Locate the cell with the specified text and output its (X, Y) center coordinate. 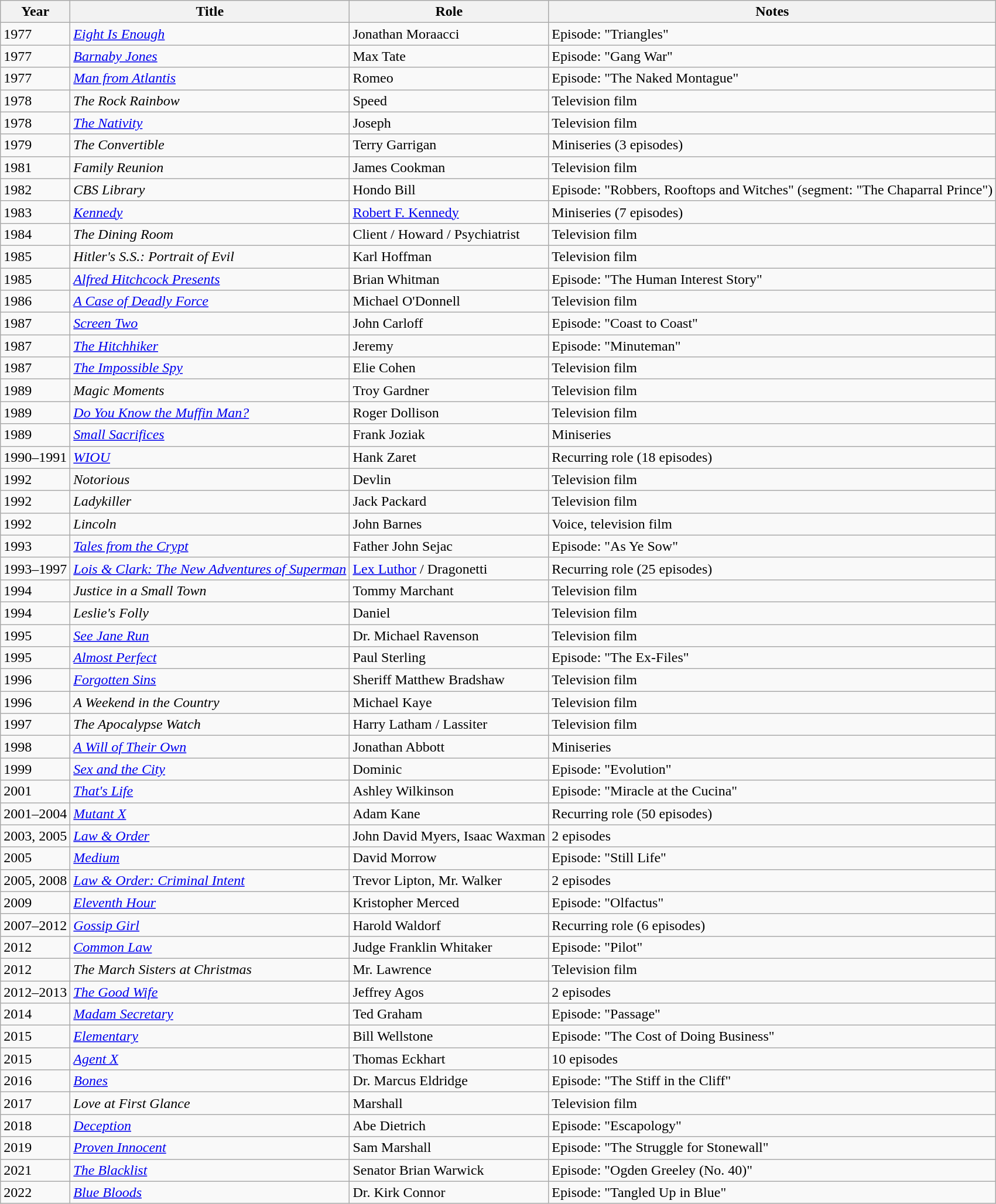
1986 (35, 301)
Harry Latham / Lassiter (449, 725)
Medium (210, 858)
A Weekend in the Country (210, 702)
Michael O'Donnell (449, 301)
Episode: "Triangles" (772, 34)
Kristopher Merced (449, 903)
A Case of Deadly Force (210, 301)
Episode: "Pilot" (772, 947)
1990–1991 (35, 457)
John David Myers, Isaac Waxman (449, 836)
Episode: "Robbers, Rooftops and Witches" (segment: "The Chaparral Prince") (772, 190)
Blue Bloods (210, 1192)
1979 (35, 145)
2016 (35, 1081)
Proven Innocent (210, 1148)
Tales from the Crypt (210, 546)
Sheriff Matthew Bradshaw (449, 680)
Devlin (449, 479)
Recurring role (25 episodes) (772, 568)
The Nativity (210, 123)
Episode: "Gang War" (772, 56)
See Jane Run (210, 635)
Voice, television film (772, 524)
Episode: "The Ex-Files" (772, 658)
Bill Wellstone (449, 1037)
Magic Moments (210, 390)
Almost Perfect (210, 658)
1993–1997 (35, 568)
Law & Order (210, 836)
Judge Franklin Whitaker (449, 947)
Barnaby Jones (210, 56)
Episode: "Passage" (772, 1014)
Man from Atlantis (210, 78)
Episode: "Coast to Coast" (772, 324)
1981 (35, 167)
Romeo (449, 78)
2018 (35, 1126)
2005, 2008 (35, 880)
Episode: "The Stiff in the Cliff" (772, 1081)
Ashley Wilkinson (449, 791)
Senator Brian Warwick (449, 1170)
The Hitchhiker (210, 346)
Terry Garrigan (449, 145)
Michael Kaye (449, 702)
Eight Is Enough (210, 34)
Deception (210, 1126)
Recurring role (50 episodes) (772, 814)
Jonathan Moraacci (449, 34)
Max Tate (449, 56)
Harold Waldorf (449, 925)
Notorious (210, 479)
Justice in a Small Town (210, 591)
Mr. Lawrence (449, 969)
Troy Gardner (449, 390)
2021 (35, 1170)
Title (210, 12)
Marshall (449, 1103)
1998 (35, 747)
Alfred Hitchcock Presents (210, 279)
Dr. Kirk Connor (449, 1192)
Dr. Michael Ravenson (449, 635)
1999 (35, 769)
Dominic (449, 769)
2012–2013 (35, 992)
Brian Whitman (449, 279)
The Convertible (210, 145)
The Dining Room (210, 234)
Roger Dollison (449, 413)
Episode: "As Ye Sow" (772, 546)
Forgotten Sins (210, 680)
Do You Know the Muffin Man? (210, 413)
Jeffrey Agos (449, 992)
2022 (35, 1192)
David Morrow (449, 858)
Episode: "Miracle at the Cucina" (772, 791)
Family Reunion (210, 167)
Gossip Girl (210, 925)
The Rock Rainbow (210, 101)
The Impossible Spy (210, 368)
2017 (35, 1103)
Paul Sterling (449, 658)
Kennedy (210, 212)
Hondo Bill (449, 190)
The March Sisters at Christmas (210, 969)
Leslie's Folly (210, 613)
Episode: "The Human Interest Story" (772, 279)
Lex Luthor / Dragonetti (449, 568)
Bones (210, 1081)
WIOU (210, 457)
Jonathan Abbott (449, 747)
Episode: "Ogden Greeley (No. 40)" (772, 1170)
Episode: "Minuteman" (772, 346)
2019 (35, 1148)
Madam Secretary (210, 1014)
Hitler's S.S.: Portrait of Evil (210, 256)
That's Life (210, 791)
Speed (449, 101)
Lincoln (210, 524)
1982 (35, 190)
Episode: "Still Life" (772, 858)
John Carloff (449, 324)
Episode: "Tangled Up in Blue" (772, 1192)
Sam Marshall (449, 1148)
Agent X (210, 1059)
The Good Wife (210, 992)
2001–2004 (35, 814)
Thomas Eckhart (449, 1059)
Elie Cohen (449, 368)
Father John Sejac (449, 546)
Miniseries (7 episodes) (772, 212)
2014 (35, 1014)
Lois & Clark: The New Adventures of Superman (210, 568)
2007–2012 (35, 925)
Episode: "The Cost of Doing Business" (772, 1037)
Robert F. Kennedy (449, 212)
Notes (772, 12)
Ted Graham (449, 1014)
10 episodes (772, 1059)
1984 (35, 234)
John Barnes (449, 524)
Miniseries (3 episodes) (772, 145)
Eleventh Hour (210, 903)
Client / Howard / Psychiatrist (449, 234)
1993 (35, 546)
Recurring role (6 episodes) (772, 925)
Tommy Marchant (449, 591)
2009 (35, 903)
1983 (35, 212)
2001 (35, 791)
Joseph (449, 123)
Adam Kane (449, 814)
Hank Zaret (449, 457)
Sex and the City (210, 769)
Love at First Glance (210, 1103)
Abe Dietrich (449, 1126)
The Apocalypse Watch (210, 725)
Episode: "Escapology" (772, 1126)
1997 (35, 725)
The Blacklist (210, 1170)
Role (449, 12)
Jeremy (449, 346)
Elementary (210, 1037)
Mutant X (210, 814)
2005 (35, 858)
2003, 2005 (35, 836)
Jack Packard (449, 502)
Dr. Marcus Eldridge (449, 1081)
Episode: "The Naked Montague" (772, 78)
James Cookman (449, 167)
Episode: "Evolution" (772, 769)
Episode: "The Struggle for Stonewall" (772, 1148)
Year (35, 12)
Karl Hoffman (449, 256)
CBS Library (210, 190)
Recurring role (18 episodes) (772, 457)
Episode: "Olfactus" (772, 903)
Small Sacrifices (210, 435)
Daniel (449, 613)
Law & Order: Criminal Intent (210, 880)
Trevor Lipton, Mr. Walker (449, 880)
Common Law (210, 947)
Frank Joziak (449, 435)
A Will of Their Own (210, 747)
Ladykiller (210, 502)
Screen Two (210, 324)
